Identify which cell holds the provided text, then report its [X, Y] central coordinate. 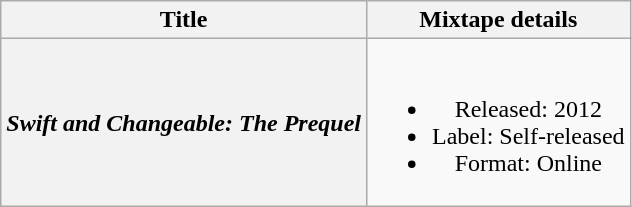
Mixtape details [498, 20]
Title [184, 20]
Released: 2012Label: Self-releasedFormat: Online [498, 122]
Swift and Changeable: The Prequel [184, 122]
